Locate the cell with the specified text and output its [x, y] center coordinate. 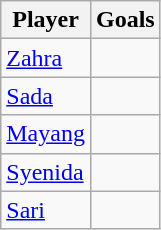
Mayang [46, 134]
Player [46, 20]
Sada [46, 96]
Sari [46, 210]
Syenida [46, 172]
Zahra [46, 58]
Goals [125, 20]
